Return the [x, y] coordinate for the center point of the cell that contains the specified text.  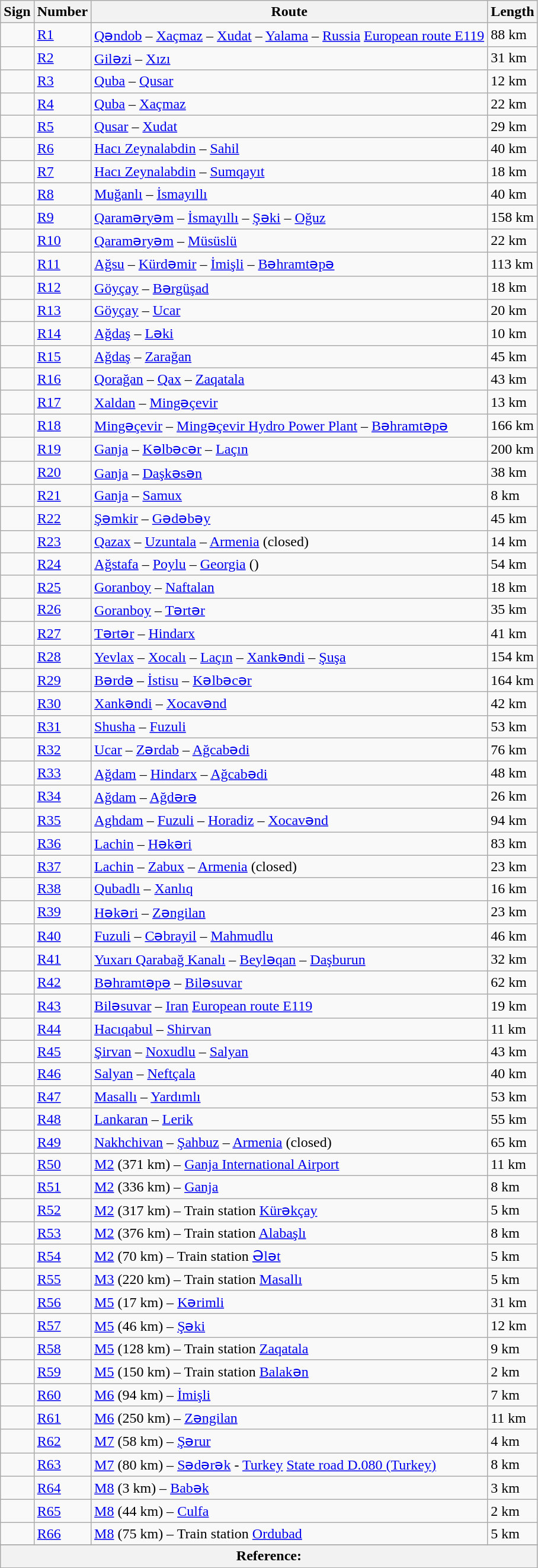
20 km [513, 311]
54 km [513, 564]
Lachin – Həkəri [289, 843]
Biləsuvar – Iran European route E119 [289, 1006]
19 km [513, 1006]
M2 (317 km) – Train station Kürəkçay [289, 1210]
65 km [513, 1142]
35 km [513, 610]
M5 (128 km) – Train station Zaqatala [289, 1349]
R54 [62, 1256]
R9 [62, 217]
Yuxarı Qarabağ Kanalı – Beyləqan – Daşburun [289, 959]
R17 [62, 402]
Salyan – Neftçala [289, 1074]
R32 [62, 750]
Ağdam – Ağdərə [289, 796]
R51 [62, 1187]
166 km [513, 426]
Number [62, 12]
R21 [62, 496]
Ağdam – Hindarx – Ağcabədi [289, 773]
Sign [17, 12]
3 km [513, 1488]
16 km [513, 889]
Bərdə – İstisu – Kəlbəcər [289, 680]
R43 [62, 1006]
164 km [513, 680]
55 km [513, 1119]
154 km [513, 657]
R60 [62, 1394]
R1 [62, 35]
R23 [62, 541]
38 km [513, 473]
R56 [62, 1302]
Length [513, 12]
113 km [513, 264]
R12 [62, 288]
R14 [62, 334]
Ağdaş – Ləki [289, 334]
R26 [62, 610]
R62 [62, 1441]
94 km [513, 820]
Həkəri – Zəngilan [289, 912]
M3 (220 km) – Train station Masallı [289, 1279]
M2 (336 km) – Ganja [289, 1187]
M5 (150 km) – Train station Balakən [289, 1372]
13 km [513, 402]
R11 [62, 264]
M8 (3 km) – Babək [289, 1488]
R19 [62, 449]
R63 [62, 1465]
R8 [62, 194]
Hacıqabul – Shirvan [289, 1029]
M7 (80 km) – Sədərək - Turkey State road D.080 (Turkey) [289, 1465]
R42 [62, 983]
R49 [62, 1142]
Masallı – Yardımlı [289, 1097]
42 km [513, 704]
7 km [513, 1394]
R36 [62, 843]
R5 [62, 126]
Qubadlı – Xanlıq [289, 889]
R44 [62, 1029]
Quba – Xaçmaz [289, 104]
Mingəçevir – Mingəçevir Hydro Power Plant – Bəhramtəpə [289, 426]
Reference: [269, 1556]
Goranboy – Naftalan [289, 587]
Nakhchivan – Şahbuz – Armenia (closed) [289, 1142]
R39 [62, 912]
76 km [513, 750]
158 km [513, 217]
R66 [62, 1534]
Xaldan – Mingəçevir [289, 402]
Şirvan – Noxudlu – Salyan [289, 1051]
Göyçay – Bərgüşad [289, 288]
Giləzi – Xızı [289, 58]
R22 [62, 519]
R2 [62, 58]
R48 [62, 1119]
Lachin – Zabux – Armenia (closed) [289, 866]
R58 [62, 1349]
R59 [62, 1372]
Qazax – Uzuntala – Armenia (closed) [289, 541]
R31 [62, 726]
R18 [62, 426]
Aghdam – Fuzuli – Horadiz – Xocavənd [289, 820]
46 km [513, 936]
Ganja – Kəlbəcər – Laçın [289, 449]
R55 [62, 1279]
Ağsu – Kürdəmir – İmişli – Bəhramtəpə [289, 264]
Fuzuli – Cəbrayil – Mahmudlu [289, 936]
Ganja – Samux [289, 496]
R27 [62, 633]
R53 [62, 1233]
R15 [62, 356]
Hacı Zeynalabdin – Sahil [289, 149]
R7 [62, 171]
4 km [513, 1441]
R24 [62, 564]
R4 [62, 104]
R34 [62, 796]
R38 [62, 889]
R13 [62, 311]
R52 [62, 1210]
M7 (58 km) – Şərur [289, 1441]
10 km [513, 334]
Hacı Zeynalabdin – Sumqayıt [289, 171]
Route [289, 12]
Qaraməryəm – Müsüslü [289, 241]
Şəmkir – Gədəbəy [289, 519]
Qorağan – Qax – Zaqatala [289, 379]
Quba – Qusar [289, 81]
R64 [62, 1488]
M8 (75 km) – Train station Ordubad [289, 1534]
Muğanlı – İsmayıllı [289, 194]
Ucar – Zərdab – Ağcabədi [289, 750]
R35 [62, 820]
M2 (70 km) – Train station Ələt [289, 1256]
R61 [62, 1418]
R37 [62, 866]
M2 (376 km) – Train station Alabaşlı [289, 1233]
R20 [62, 473]
Shusha – Fuzuli [289, 726]
Qusar – Xudat [289, 126]
R46 [62, 1074]
M5 (17 km) – Kərimli [289, 1302]
48 km [513, 773]
Goranboy – Tərtər [289, 610]
R47 [62, 1097]
Ganja – Daşkəsən [289, 473]
Qəndob – Xaçmaz – Xudat – Yalama – Russia European route E119 [289, 35]
M2 (371 km) – Ganja International Airport [289, 1164]
Yevlax – Xocalı – Laçın – Xankəndi – Şuşa [289, 657]
9 km [513, 1349]
R33 [62, 773]
62 km [513, 983]
83 km [513, 843]
R16 [62, 379]
29 km [513, 126]
Ağstafa – Poylu – Georgia () [289, 564]
Bəhramtəpə – Biləsuvar [289, 983]
14 km [513, 541]
32 km [513, 959]
26 km [513, 796]
R25 [62, 587]
R41 [62, 959]
M6 (94 km) – İmişli [289, 1394]
R29 [62, 680]
Lankaran – Lerik [289, 1119]
Tərtər – Hindarx [289, 633]
200 km [513, 449]
M5 (46 km) – Şəki [289, 1325]
Göyçay – Ucar [289, 311]
R30 [62, 704]
R57 [62, 1325]
R40 [62, 936]
R28 [62, 657]
Xankəndi – Xocavənd [289, 704]
Qaraməryəm – İsmayıllı – Şəki – Oğuz [289, 217]
R3 [62, 81]
M6 (250 km) – Zəngilan [289, 1418]
R50 [62, 1164]
R6 [62, 149]
R45 [62, 1051]
R65 [62, 1511]
M8 (44 km) – Culfa [289, 1511]
R10 [62, 241]
Ağdaş – Zarağan [289, 356]
41 km [513, 633]
88 km [513, 35]
